Return (x, y) of the center of cell containing provided text 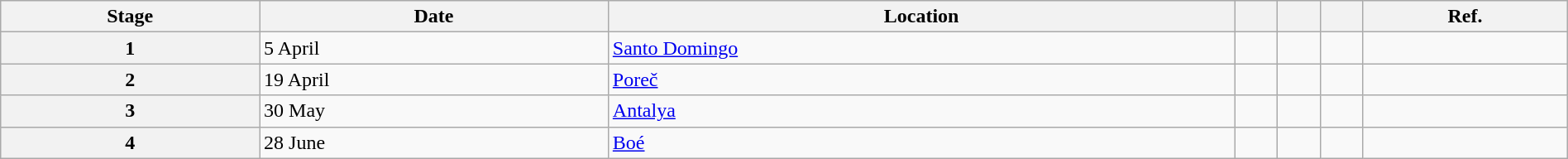
2 (131, 79)
Ref. (1465, 17)
4 (131, 142)
19 April (434, 79)
Santo Domingo (921, 48)
3 (131, 111)
Antalya (921, 111)
5 April (434, 48)
1 (131, 48)
Stage (131, 17)
Boé (921, 142)
Date (434, 17)
Location (921, 17)
28 June (434, 142)
30 May (434, 111)
Poreč (921, 79)
